Find where the given text appears and provide that cell's center as [x, y] coordinate. 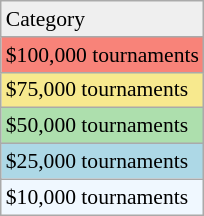
$25,000 tournaments [102, 162]
$100,000 tournaments [102, 55]
$75,000 tournaments [102, 90]
$50,000 tournaments [102, 126]
$10,000 tournaments [102, 197]
Category [102, 19]
